Search for the cell housing the specified text and yield its [x, y] center coordinate. 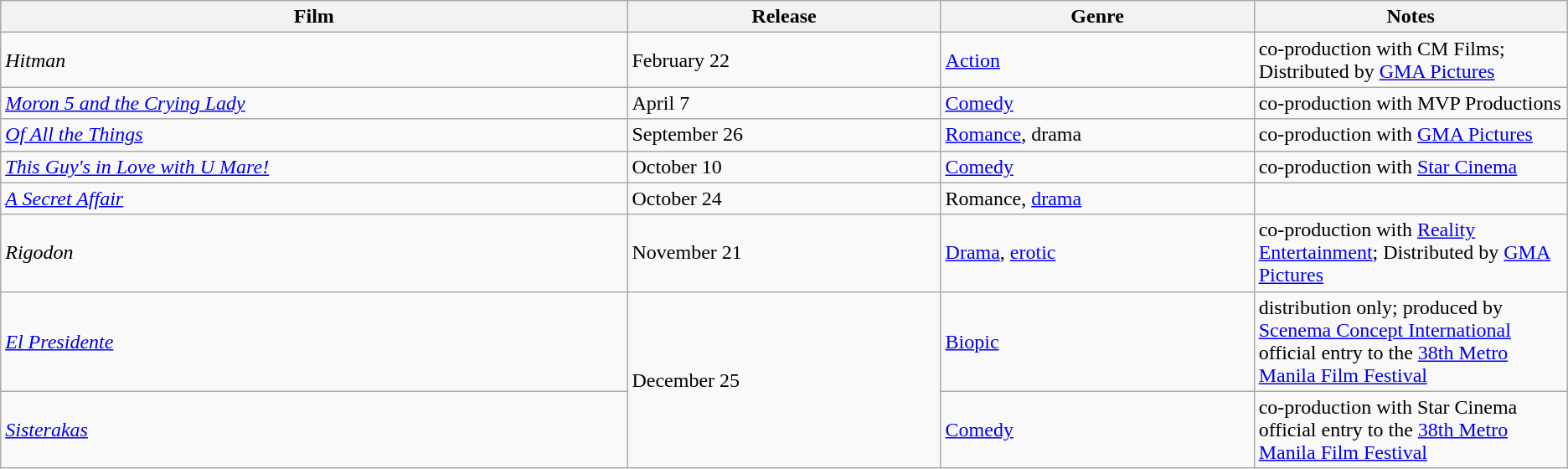
February 22 [784, 60]
co-production with Star Cinemaofficial entry to the 38th Metro Manila Film Festival [1411, 430]
Biopic [1097, 342]
Sisterakas [314, 430]
Moron 5 and the Crying Lady [314, 103]
Of All the Things [314, 135]
co-production with CM Films; Distributed by GMA Pictures [1411, 60]
September 26 [784, 135]
co-production with GMA Pictures [1411, 135]
December 25 [784, 380]
October 24 [784, 198]
Action [1097, 60]
co-production with Reality Entertainment; Distributed by GMA Pictures [1411, 253]
Notes [1411, 17]
El Presidente [314, 342]
Rigodon [314, 253]
A Secret Affair [314, 198]
Drama, erotic [1097, 253]
co-production with Star Cinema [1411, 167]
Film [314, 17]
Hitman [314, 60]
Genre [1097, 17]
April 7 [784, 103]
co-production with MVP Productions [1411, 103]
Release [784, 17]
This Guy's in Love with U Mare! [314, 167]
distribution only; produced by Scenema Concept Internationalofficial entry to the 38th Metro Manila Film Festival [1411, 342]
November 21 [784, 253]
October 10 [784, 167]
